Return (x, y) of the center of cell containing provided text 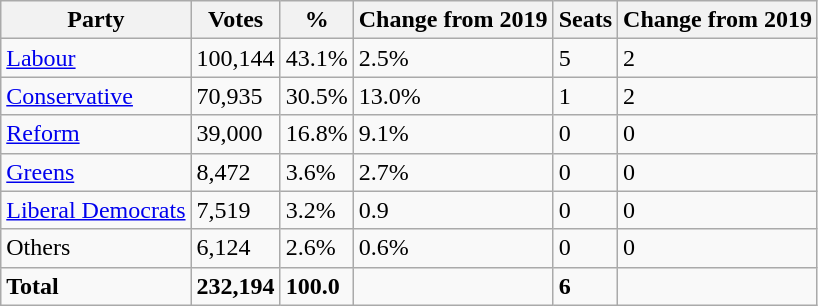
3.2% (316, 210)
Others (96, 248)
Greens (96, 172)
100.0 (316, 286)
7,519 (236, 210)
Conservative (96, 96)
39,000 (236, 134)
Party (96, 20)
8,472 (236, 172)
30.5% (316, 96)
2.5% (453, 58)
3.6% (316, 172)
13.0% (453, 96)
Seats (585, 20)
100,144 (236, 58)
43.1% (316, 58)
16.8% (316, 134)
6,124 (236, 248)
2.7% (453, 172)
0.6% (453, 248)
232,194 (236, 286)
9.1% (453, 134)
% (316, 20)
5 (585, 58)
2.6% (316, 248)
70,935 (236, 96)
0.9 (453, 210)
Liberal Democrats (96, 210)
Votes (236, 20)
6 (585, 286)
Total (96, 286)
Labour (96, 58)
1 (585, 96)
Reform (96, 134)
